Locate the cell with the specified text and output its (x, y) center coordinate. 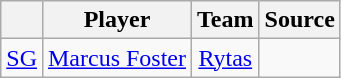
Rytas (226, 58)
Team (226, 20)
Source (300, 20)
SG (22, 58)
Player (116, 20)
Marcus Foster (116, 58)
